Capture the cell that displays the provided text and extract its [X, Y] central coordinate. 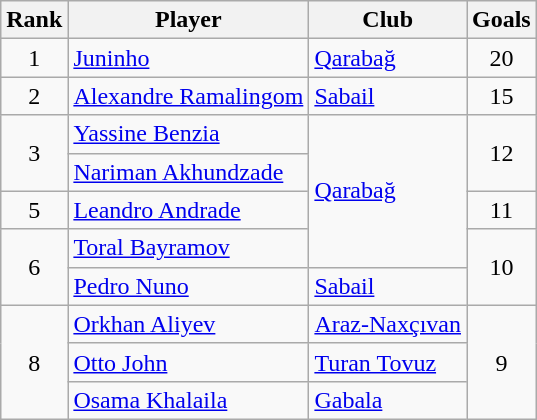
Juninho [188, 58]
Alexandre Ramalingom [188, 96]
Rank [34, 20]
Orkhan Aliyev [188, 324]
Yassine Benzia [188, 134]
Otto John [188, 362]
10 [501, 267]
Nariman Akhundzade [188, 172]
1 [34, 58]
12 [501, 153]
9 [501, 362]
20 [501, 58]
3 [34, 153]
Goals [501, 20]
Araz-Naxçıvan [388, 324]
Turan Tovuz [388, 362]
Osama Khalaila [188, 400]
15 [501, 96]
Toral Bayramov [188, 248]
Leandro Andrade [188, 210]
5 [34, 210]
Player [188, 20]
11 [501, 210]
8 [34, 362]
Club [388, 20]
Pedro Nuno [188, 286]
6 [34, 267]
Gabala [388, 400]
2 [34, 96]
